Locate the cell with the specified text and output its [x, y] center coordinate. 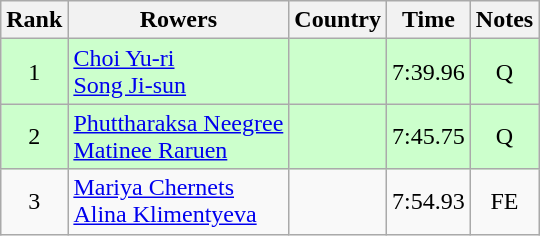
2 [34, 136]
Rank [34, 20]
Mariya ChernetsAlina Klimentyeva [178, 202]
Time [429, 20]
Notes [504, 20]
Rowers [178, 20]
FE [504, 202]
7:45.75 [429, 136]
7:54.93 [429, 202]
Phuttharaksa NeegreeMatinee Raruen [178, 136]
3 [34, 202]
Country [338, 20]
1 [34, 72]
7:39.96 [429, 72]
Choi Yu-riSong Ji-sun [178, 72]
